Return [X, Y] of the center of cell containing provided text 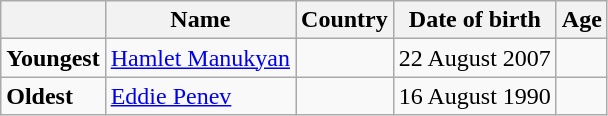
22 August 2007 [474, 58]
16 August 1990 [474, 96]
Oldest [53, 96]
Youngest [53, 58]
Country [345, 20]
Hamlet Manukyan [200, 58]
Age [582, 20]
Name [200, 20]
Date of birth [474, 20]
Eddie Penev [200, 96]
